Provide the (X, Y) coordinate of the cell's center where the given text is located.  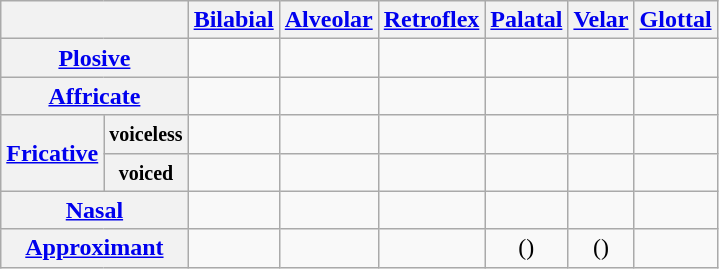
Palatal (526, 20)
voiceless (146, 134)
Retroflex (432, 20)
Alveolar (328, 20)
Glottal (676, 20)
Plosive (94, 58)
Affricate (94, 96)
voiced (146, 172)
Approximant (94, 248)
Bilabial (234, 20)
Velar (601, 20)
Fricative (52, 153)
Nasal (94, 210)
